Locate the cell with the specified text and output its (x, y) center coordinate. 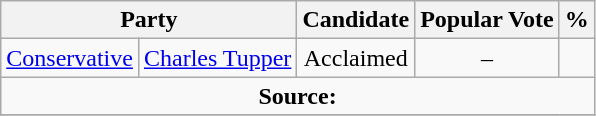
% (576, 20)
Source: (298, 96)
Popular Vote (488, 20)
– (488, 58)
Party (149, 20)
Charles Tupper (217, 58)
Candidate (356, 20)
Acclaimed (356, 58)
Conservative (70, 58)
